Pinpoint the cell where the given text exists, returning its [x, y] midpoint coordinate. 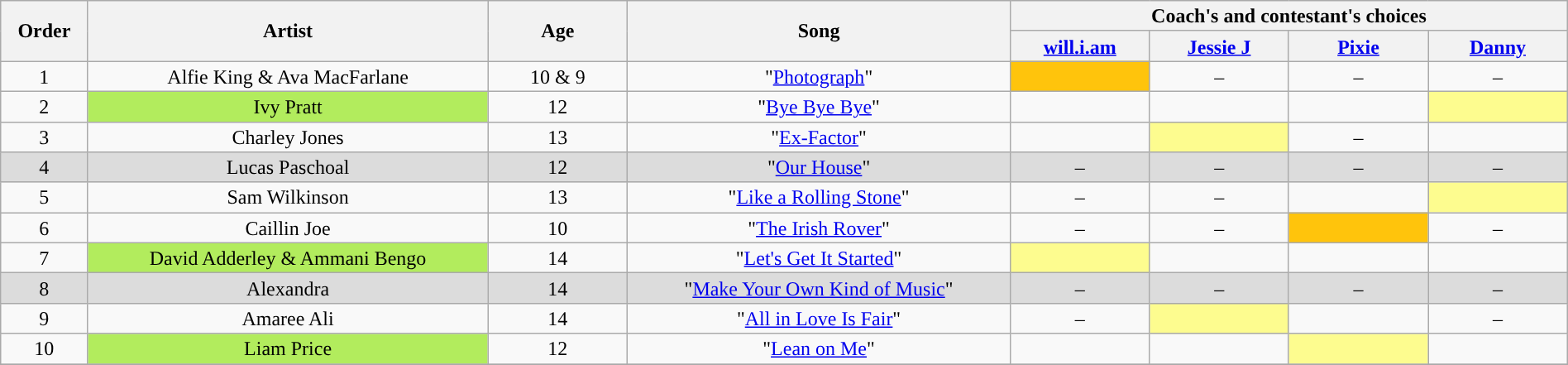
"The Irish Rover" [819, 228]
"Like a Rolling Stone" [819, 197]
Alexandra [288, 288]
7 [45, 258]
"Ex-Factor" [819, 137]
David Adderley & Ammani Bengo [288, 258]
2 [45, 106]
"Make Your Own Kind of Music" [819, 288]
"Lean on Me" [819, 349]
"All in Love Is Fair" [819, 318]
Song [819, 31]
Alfie King & Ava MacFarlane [288, 76]
"Our House" [819, 167]
4 [45, 167]
10 & 9 [557, 76]
3 [45, 137]
Coach's and contestant's choices [1289, 17]
Artist [288, 31]
Amaree Ali [288, 318]
5 [45, 197]
Jessie J [1219, 46]
will.i.am [1080, 46]
1 [45, 76]
Liam Price [288, 349]
Order [45, 31]
Pixie [1358, 46]
Lucas Paschoal [288, 167]
6 [45, 228]
"Photograph" [819, 76]
Caillin Joe [288, 228]
8 [45, 288]
Ivy Pratt [288, 106]
Danny [1499, 46]
9 [45, 318]
"Bye Bye Bye" [819, 106]
Sam Wilkinson [288, 197]
"Let's Get It Started" [819, 258]
Age [557, 31]
Charley Jones [288, 137]
